Capture the cell that displays the provided text and extract its [x, y] central coordinate. 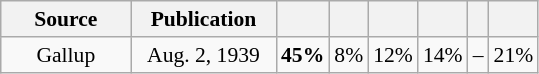
Gallup [66, 55]
14% [443, 55]
– [478, 55]
45% [302, 55]
Source [66, 19]
Publication [204, 19]
Aug. 2, 1939 [204, 55]
21% [514, 55]
8% [348, 55]
12% [393, 55]
